Locate the cell with the specified text and output its (x, y) center coordinate. 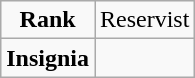
Insignia (48, 58)
Reservist (145, 20)
Rank (48, 20)
